Return the (X, Y) coordinate for the center point of the cell that contains the specified text.  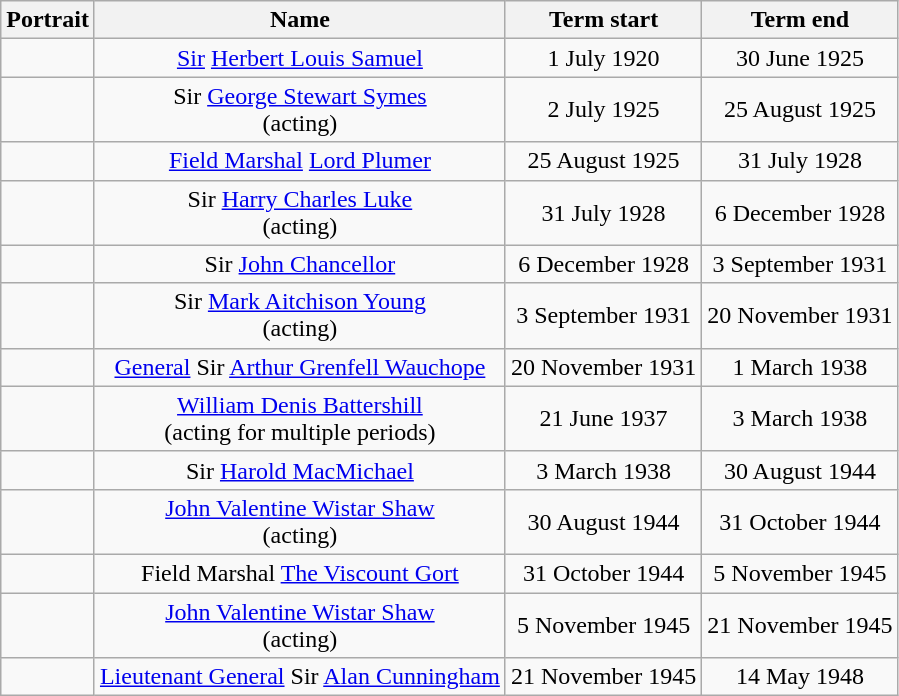
Term end (800, 20)
14 May 1948 (800, 677)
Sir Herbert Louis Samuel (300, 58)
General Sir Arthur Grenfell Wauchope (300, 367)
1 March 1938 (800, 367)
Term start (603, 20)
21 June 1937 (603, 418)
Field Marshal Lord Plumer (300, 161)
Sir Mark Aitchison Young(acting) (300, 316)
Sir John Chancellor (300, 264)
Portrait (48, 20)
Sir George Stewart Symes(acting) (300, 110)
Sir Harold MacMichael (300, 470)
30 June 1925 (800, 58)
Name (300, 20)
1 July 1920 (603, 58)
William Denis Battershill(acting for multiple periods) (300, 418)
Sir Harry Charles Luke(acting) (300, 212)
Lieutenant General Sir Alan Cunningham (300, 677)
Field Marshal The Viscount Gort (300, 573)
2 July 1925 (603, 110)
